Detect which cell encompasses the target text, then output its [X, Y] center coordinate. 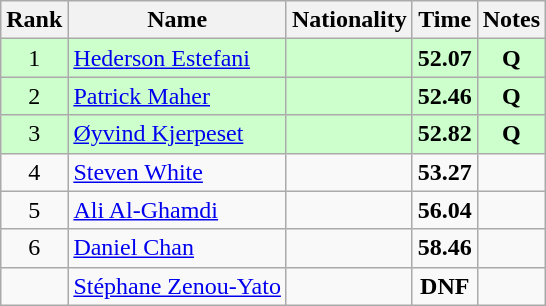
Time [444, 20]
2 [34, 96]
DNF [444, 286]
58.46 [444, 248]
Patrick Maher [178, 96]
Øyvind Kjerpeset [178, 134]
Nationality [349, 20]
Stéphane Zenou-Yato [178, 286]
Daniel Chan [178, 248]
Rank [34, 20]
53.27 [444, 172]
5 [34, 210]
Name [178, 20]
52.07 [444, 58]
56.04 [444, 210]
52.46 [444, 96]
Hederson Estefani [178, 58]
Ali Al-Ghamdi [178, 210]
Notes [511, 20]
4 [34, 172]
6 [34, 248]
52.82 [444, 134]
3 [34, 134]
1 [34, 58]
Steven White [178, 172]
